Detect which cell encompasses the target text, then output its (X, Y) center coordinate. 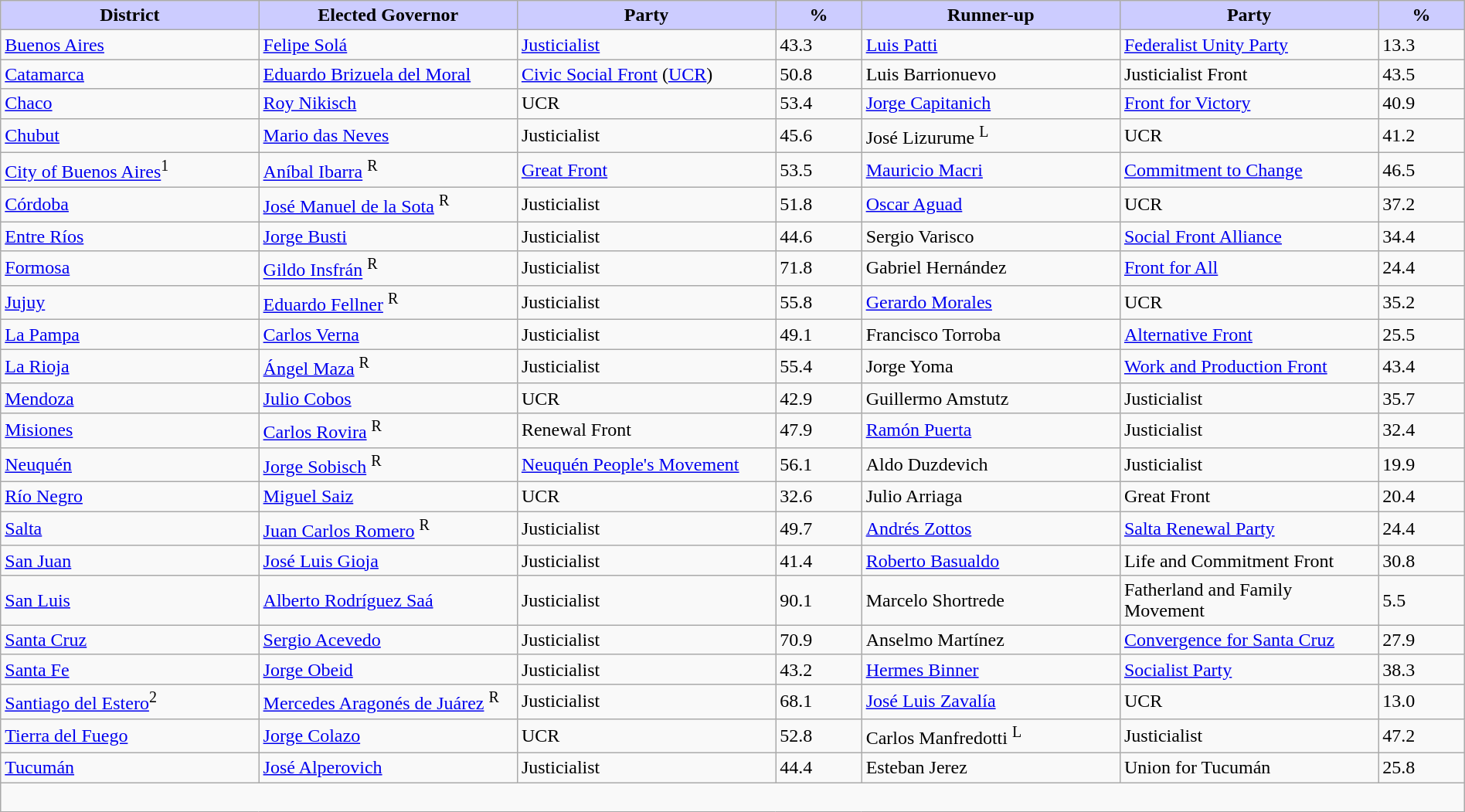
Runner-up (991, 15)
19.9 (1422, 465)
Mercedes Aragonés de Juárez R (388, 702)
32.6 (819, 497)
35.7 (1422, 398)
47.2 (1422, 736)
90.1 (819, 600)
Esteban Jerez (991, 768)
Ramón Puerta (991, 431)
Entre Ríos (130, 236)
Union for Tucumán (1249, 768)
35.2 (1422, 303)
Buenos Aires (130, 45)
37.2 (1422, 204)
41.2 (1422, 136)
55.8 (819, 303)
43.4 (1422, 366)
Julio Arriaga (991, 497)
Sergio Acevedo (388, 640)
56.1 (819, 465)
25.8 (1422, 768)
Hermes Binner (991, 669)
Marcelo Shortrede (991, 600)
Felipe Solá (388, 45)
49.1 (819, 335)
43.2 (819, 669)
Guillermo Amstutz (991, 398)
Jorge Busti (388, 236)
Río Negro (130, 497)
Socialist Party (1249, 669)
Juan Carlos Romero R (388, 528)
San Juan (130, 560)
Anselmo Martínez (991, 640)
Tucumán (130, 768)
Jujuy (130, 303)
Miguel Saiz (388, 497)
Salta (130, 528)
Carlos Verna (388, 335)
Julio Cobos (388, 398)
Andrés Zottos (991, 528)
Alternative Front (1249, 335)
José Luis Zavalía (991, 702)
Front for Victory (1249, 104)
Gabriel Hernández (991, 269)
13.0 (1422, 702)
Francisco Torroba (991, 335)
Misiones (130, 431)
Jorge Obeid (388, 669)
Eduardo Brizuela del Moral (388, 74)
46.5 (1422, 170)
La Rioja (130, 366)
Santa Fe (130, 669)
Alberto Rodríguez Saá (388, 600)
Luis Patti (991, 45)
Jorge Sobisch R (388, 465)
43.5 (1422, 74)
Chaco (130, 104)
Jorge Colazo (388, 736)
51.8 (819, 204)
Sergio Varisco (991, 236)
Chubut (130, 136)
Formosa (130, 269)
Mauricio Macri (991, 170)
44.4 (819, 768)
José Luis Gioja (388, 560)
Catamarca (130, 74)
Social Front Alliance (1249, 236)
Jorge Yoma (991, 366)
53.5 (819, 170)
Carlos Manfredotti L (991, 736)
38.3 (1422, 669)
José Manuel de la Sota R (388, 204)
Neuquén (130, 465)
53.4 (819, 104)
40.9 (1422, 104)
30.8 (1422, 560)
José Alperovich (388, 768)
13.3 (1422, 45)
71.8 (819, 269)
Carlos Rovira R (388, 431)
Work and Production Front (1249, 366)
55.4 (819, 366)
Renewal Front (646, 431)
Civic Social Front (UCR) (646, 74)
25.5 (1422, 335)
Tierra del Fuego (130, 736)
Front for All (1249, 269)
Oscar Aguad (991, 204)
Salta Renewal Party (1249, 528)
Mario das Neves (388, 136)
27.9 (1422, 640)
52.8 (819, 736)
49.7 (819, 528)
32.4 (1422, 431)
Córdoba (130, 204)
Santa Cruz (130, 640)
47.9 (819, 431)
Luis Barrionuevo (991, 74)
42.9 (819, 398)
Life and Commitment Front (1249, 560)
Aníbal Ibarra R (388, 170)
Federalist Unity Party (1249, 45)
San Luis (130, 600)
45.6 (819, 136)
Fatherland and Family Movement (1249, 600)
Gildo Insfrán R (388, 269)
Santiago del Estero2 (130, 702)
Neuquén People's Movement (646, 465)
City of Buenos Aires1 (130, 170)
68.1 (819, 702)
José Lizurume L (991, 136)
20.4 (1422, 497)
44.6 (819, 236)
District (130, 15)
Aldo Duzdevich (991, 465)
Justicialist Front (1249, 74)
Convergence for Santa Cruz (1249, 640)
La Pampa (130, 335)
Roberto Basualdo (991, 560)
Eduardo Fellner R (388, 303)
50.8 (819, 74)
Gerardo Morales (991, 303)
Ángel Maza R (388, 366)
Mendoza (130, 398)
Roy Nikisch (388, 104)
41.4 (819, 560)
34.4 (1422, 236)
Jorge Capitanich (991, 104)
70.9 (819, 640)
5.5 (1422, 600)
Elected Governor (388, 15)
Commitment to Change (1249, 170)
43.3 (819, 45)
